Scan for the cell matching the given text and deliver its [X, Y] coordinate at center. 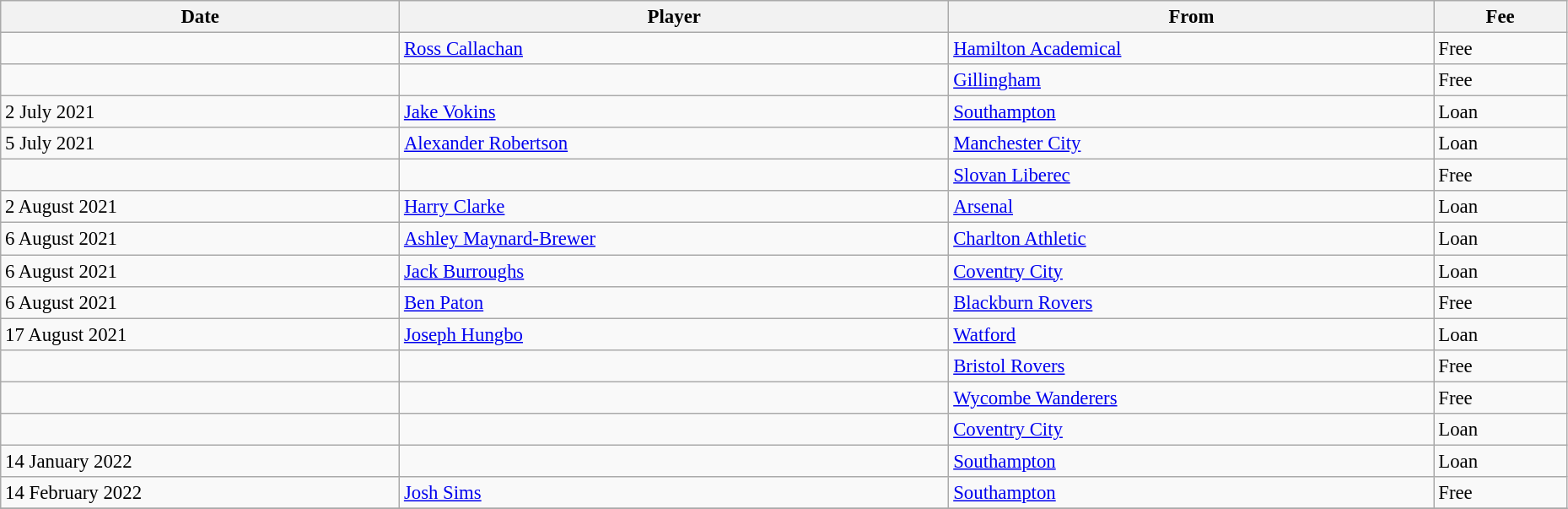
14 February 2022 [201, 493]
Ross Callachan [675, 49]
Gillingham [1191, 80]
Charlton Athletic [1191, 239]
Jack Burroughs [675, 271]
2 August 2021 [201, 207]
14 January 2022 [201, 461]
2 July 2021 [201, 112]
17 August 2021 [201, 334]
From [1191, 17]
Arsenal [1191, 207]
Date [201, 17]
Alexander Robertson [675, 143]
Hamilton Academical [1191, 49]
Fee [1500, 17]
Josh Sims [675, 493]
Jake Vokins [675, 112]
Joseph Hungbo [675, 334]
Blackburn Rovers [1191, 302]
Watford [1191, 334]
Slovan Liberec [1191, 176]
Ben Paton [675, 302]
5 July 2021 [201, 143]
Ashley Maynard-Brewer [675, 239]
Bristol Rovers [1191, 366]
Harry Clarke [675, 207]
Wycombe Wanderers [1191, 398]
Player [675, 17]
Manchester City [1191, 143]
